Determine the [X, Y] coordinate at the center of the cell enclosing the given text.  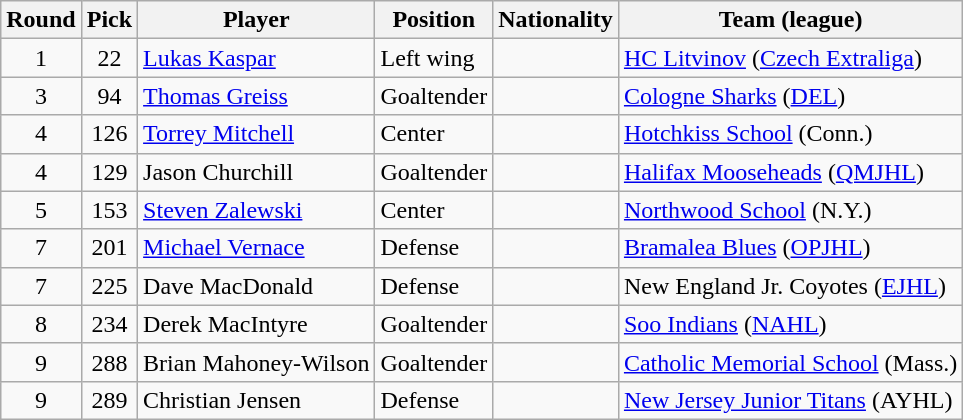
Northwood School (N.Y.) [790, 210]
126 [109, 134]
Team (league) [790, 20]
3 [41, 96]
1 [41, 58]
New Jersey Junior Titans (AYHL) [790, 400]
Cologne Sharks (DEL) [790, 96]
Pick [109, 20]
225 [109, 286]
Nationality [556, 20]
Hotchkiss School (Conn.) [790, 134]
Lukas Kaspar [256, 58]
8 [41, 324]
Jason Churchill [256, 172]
129 [109, 172]
Player [256, 20]
Left wing [434, 58]
Dave MacDonald [256, 286]
Soo Indians (NAHL) [790, 324]
Halifax Mooseheads (QMJHL) [790, 172]
5 [41, 210]
234 [109, 324]
201 [109, 248]
Michael Vernace [256, 248]
Thomas Greiss [256, 96]
288 [109, 362]
Steven Zalewski [256, 210]
Torrey Mitchell [256, 134]
Round [41, 20]
94 [109, 96]
Catholic Memorial School (Mass.) [790, 362]
Brian Mahoney-Wilson [256, 362]
289 [109, 400]
Derek MacIntyre [256, 324]
HC Litvinov (Czech Extraliga) [790, 58]
Christian Jensen [256, 400]
22 [109, 58]
New England Jr. Coyotes (EJHL) [790, 286]
Position [434, 20]
Bramalea Blues (OPJHL) [790, 248]
153 [109, 210]
